Return [x, y] of the center of cell containing provided text 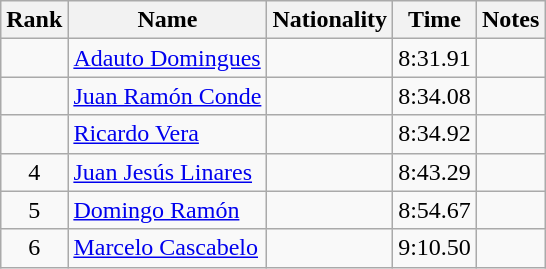
8:31.91 [435, 58]
Juan Ramón Conde [168, 96]
8:43.29 [435, 172]
Adauto Domingues [168, 58]
9:10.50 [435, 248]
8:54.67 [435, 210]
Juan Jesús Linares [168, 172]
Marcelo Cascabelo [168, 248]
Ricardo Vera [168, 134]
5 [34, 210]
Rank [34, 20]
4 [34, 172]
Notes [510, 20]
Nationality [330, 20]
8:34.08 [435, 96]
Domingo Ramón [168, 210]
6 [34, 248]
Name [168, 20]
8:34.92 [435, 134]
Time [435, 20]
